Pinpoint the cell where the given text exists, returning its (X, Y) midpoint coordinate. 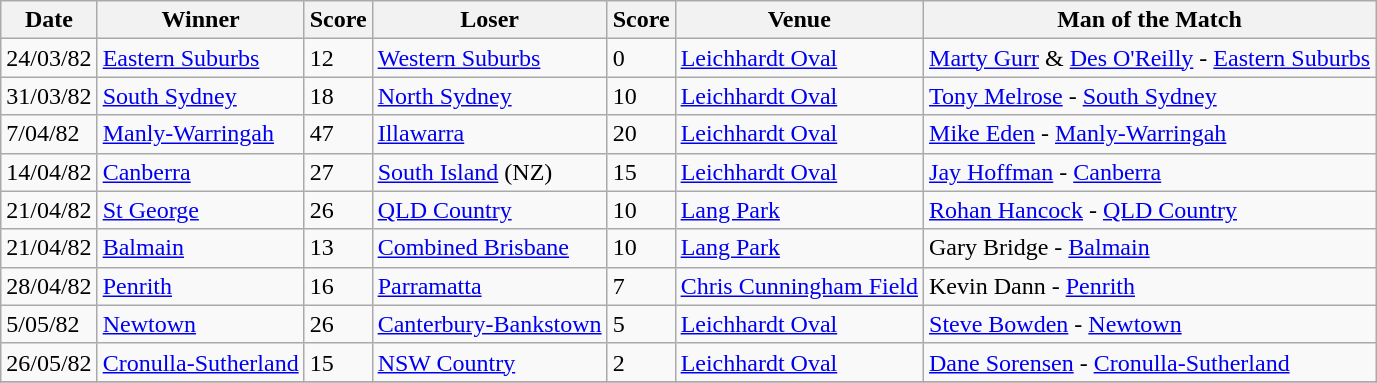
Gary Bridge - Balmain (1150, 248)
Chris Cunningham Field (799, 286)
Venue (799, 20)
Illawarra (490, 134)
47 (338, 134)
Penrith (200, 286)
Man of the Match (1150, 20)
14/04/82 (49, 172)
Western Suburbs (490, 58)
Tony Melrose - South Sydney (1150, 96)
20 (641, 134)
Mike Eden - Manly-Warringah (1150, 134)
South Sydney (200, 96)
5/05/82 (49, 324)
North Sydney (490, 96)
Winner (200, 20)
Canberra (200, 172)
Marty Gurr & Des O'Reilly - Eastern Suburbs (1150, 58)
7/04/82 (49, 134)
QLD Country (490, 210)
27 (338, 172)
26/05/82 (49, 362)
Jay Hoffman - Canberra (1150, 172)
13 (338, 248)
16 (338, 286)
Date (49, 20)
7 (641, 286)
South Island (NZ) (490, 172)
28/04/82 (49, 286)
12 (338, 58)
Kevin Dann - Penrith (1150, 286)
NSW Country (490, 362)
Eastern Suburbs (200, 58)
Newtown (200, 324)
Dane Sorensen - Cronulla-Sutherland (1150, 362)
Loser (490, 20)
Balmain (200, 248)
2 (641, 362)
Canterbury-Bankstown (490, 324)
18 (338, 96)
24/03/82 (49, 58)
Parramatta (490, 286)
Steve Bowden - Newtown (1150, 324)
5 (641, 324)
Rohan Hancock - QLD Country (1150, 210)
St George (200, 210)
Combined Brisbane (490, 248)
Cronulla-Sutherland (200, 362)
31/03/82 (49, 96)
0 (641, 58)
Manly-Warringah (200, 134)
